Scan for the cell matching the given text and deliver its [x, y] coordinate at center. 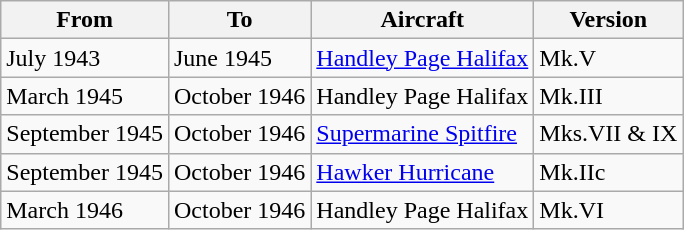
Mk.IIc [608, 172]
Supermarine Spitfire [422, 134]
Mk.VI [608, 210]
June 1945 [239, 58]
Mks.VII & IX [608, 134]
Version [608, 20]
March 1945 [85, 96]
Mk.V [608, 58]
Aircraft [422, 20]
Hawker Hurricane [422, 172]
To [239, 20]
March 1946 [85, 210]
Mk.III [608, 96]
July 1943 [85, 58]
From [85, 20]
